Find where the given text appears and provide that cell's center as [x, y] coordinate. 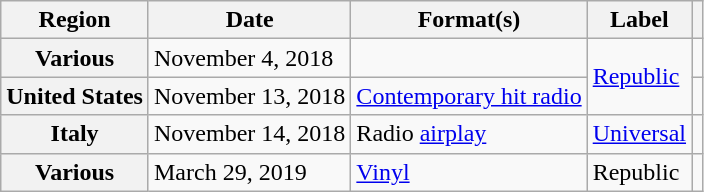
November 14, 2018 [249, 134]
Radio airplay [469, 134]
Italy [75, 134]
Region [75, 20]
Contemporary hit radio [469, 96]
Date [249, 20]
Universal [639, 134]
Format(s) [469, 20]
November 13, 2018 [249, 96]
November 4, 2018 [249, 58]
Vinyl [469, 172]
Label [639, 20]
United States [75, 96]
March 29, 2019 [249, 172]
